For the text-containing cell, return its midpoint in (X, Y) coordinate format. 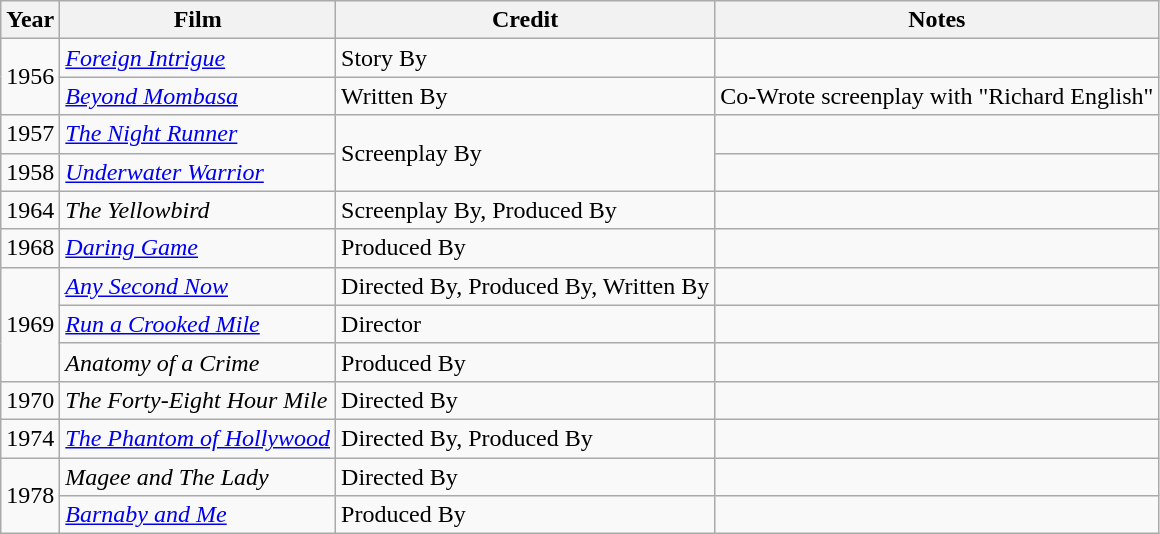
Any Second Now (198, 286)
1957 (30, 134)
1964 (30, 210)
Film (198, 20)
Daring Game (198, 248)
Story By (526, 58)
1958 (30, 172)
Foreign Intrigue (198, 58)
Magee and The Lady (198, 477)
Directed By, Produced By (526, 438)
1969 (30, 324)
The Yellowbird (198, 210)
1956 (30, 77)
Screenplay By, Produced By (526, 210)
Underwater Warrior (198, 172)
Co-Wrote screenplay with "Richard English" (937, 96)
1970 (30, 400)
The Forty-Eight Hour Mile (198, 400)
Directed By, Produced By, Written By (526, 286)
Anatomy of a Crime (198, 362)
The Night Runner (198, 134)
Barnaby and Me (198, 515)
Written By (526, 96)
Director (526, 324)
The Phantom of Hollywood (198, 438)
1974 (30, 438)
1978 (30, 496)
Screenplay By (526, 153)
Notes (937, 20)
Run a Crooked Mile (198, 324)
1968 (30, 248)
Beyond Mombasa (198, 96)
Credit (526, 20)
Year (30, 20)
